Scan for the cell matching the given text and deliver its (x, y) coordinate at center. 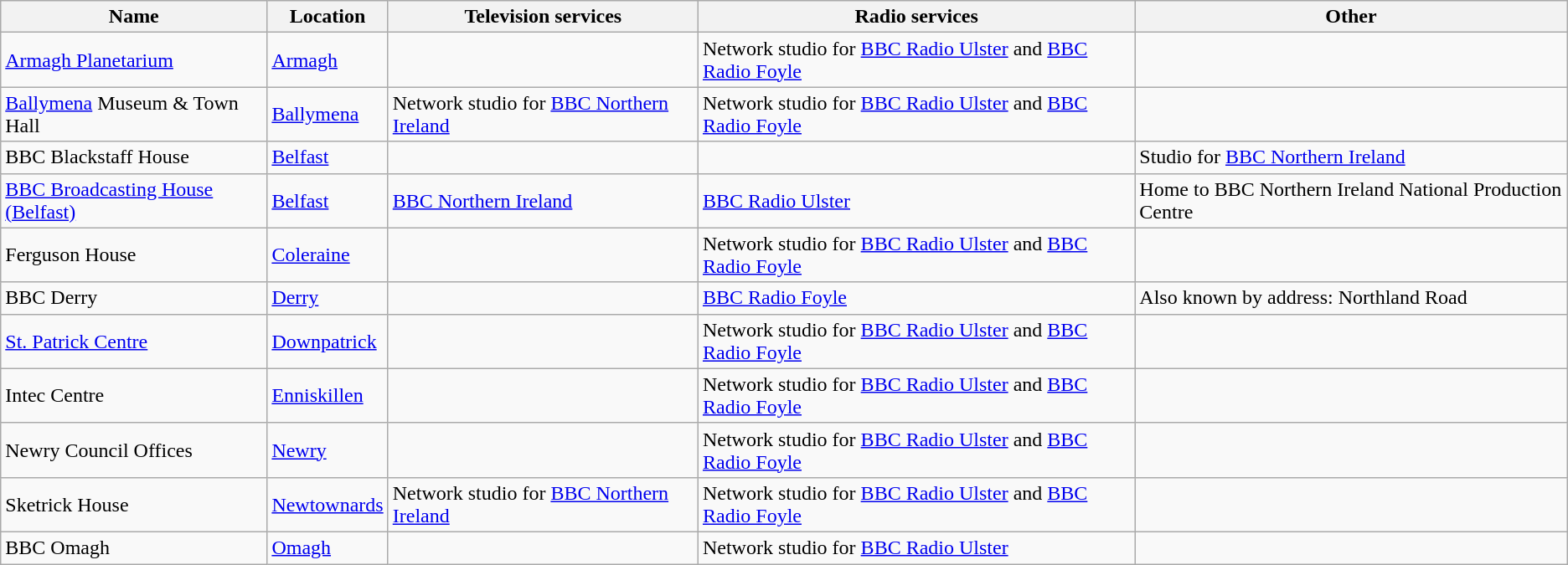
Television services (543, 17)
Home to BBC Northern Ireland National Production Centre (1351, 201)
BBC Derry (134, 298)
Coleraine (328, 254)
Ballymena (328, 114)
Newry Council Offices (134, 450)
St. Patrick Centre (134, 342)
Newry (328, 450)
Radio services (916, 17)
Ferguson House (134, 254)
Other (1351, 17)
Name (134, 17)
Enniskillen (328, 395)
Armagh Planetarium (134, 60)
Sketrick House (134, 504)
Location (328, 17)
BBC Northern Ireland (543, 201)
BBC Blackstaff House (134, 157)
Armagh (328, 60)
Omagh (328, 547)
Studio for BBC Northern Ireland (1351, 157)
BBC Radio Ulster (916, 201)
Network studio for BBC Radio Ulster (916, 547)
BBC Omagh (134, 547)
Ballymena Museum & Town Hall (134, 114)
Downpatrick (328, 342)
BBC Radio Foyle (916, 298)
Intec Centre (134, 395)
Also known by address: Northland Road (1351, 298)
Derry (328, 298)
BBC Broadcasting House (Belfast) (134, 201)
Newtownards (328, 504)
